Output the [x, y] coordinate of the center of the cell containing the given text.  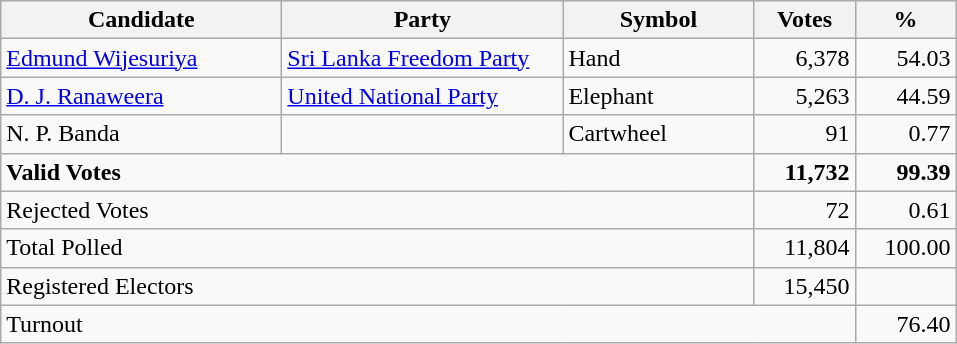
72 [804, 210]
Votes [804, 20]
Turnout [428, 324]
United National Party [422, 96]
0.61 [906, 210]
54.03 [906, 58]
0.77 [906, 134]
D. J. Ranaweera [142, 96]
N. P. Banda [142, 134]
Valid Votes [378, 172]
Hand [658, 58]
% [906, 20]
91 [804, 134]
Cartwheel [658, 134]
Rejected Votes [378, 210]
Candidate [142, 20]
11,732 [804, 172]
Elephant [658, 96]
44.59 [906, 96]
Registered Electors [378, 286]
Symbol [658, 20]
99.39 [906, 172]
15,450 [804, 286]
Total Polled [378, 248]
5,263 [804, 96]
100.00 [906, 248]
Sri Lanka Freedom Party [422, 58]
11,804 [804, 248]
Edmund Wijesuriya [142, 58]
76.40 [906, 324]
6,378 [804, 58]
Party [422, 20]
